Search for the cell housing the specified text and yield its [X, Y] center coordinate. 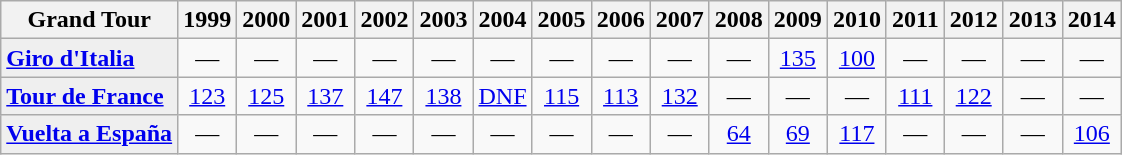
132 [680, 96]
138 [444, 96]
Giro d'Italia [90, 58]
2009 [798, 20]
117 [856, 134]
2001 [326, 20]
137 [326, 96]
2007 [680, 20]
69 [798, 134]
135 [798, 58]
147 [384, 96]
113 [620, 96]
122 [974, 96]
2002 [384, 20]
Tour de France [90, 96]
106 [1092, 134]
2014 [1092, 20]
115 [562, 96]
DNF [502, 96]
100 [856, 58]
2005 [562, 20]
Vuelta a España [90, 134]
2013 [1032, 20]
2012 [974, 20]
Grand Tour [90, 20]
2003 [444, 20]
2011 [915, 20]
123 [208, 96]
111 [915, 96]
2008 [738, 20]
2010 [856, 20]
125 [266, 96]
64 [738, 134]
2000 [266, 20]
1999 [208, 20]
2006 [620, 20]
2004 [502, 20]
